Capture the cell that displays the provided text and extract its (x, y) central coordinate. 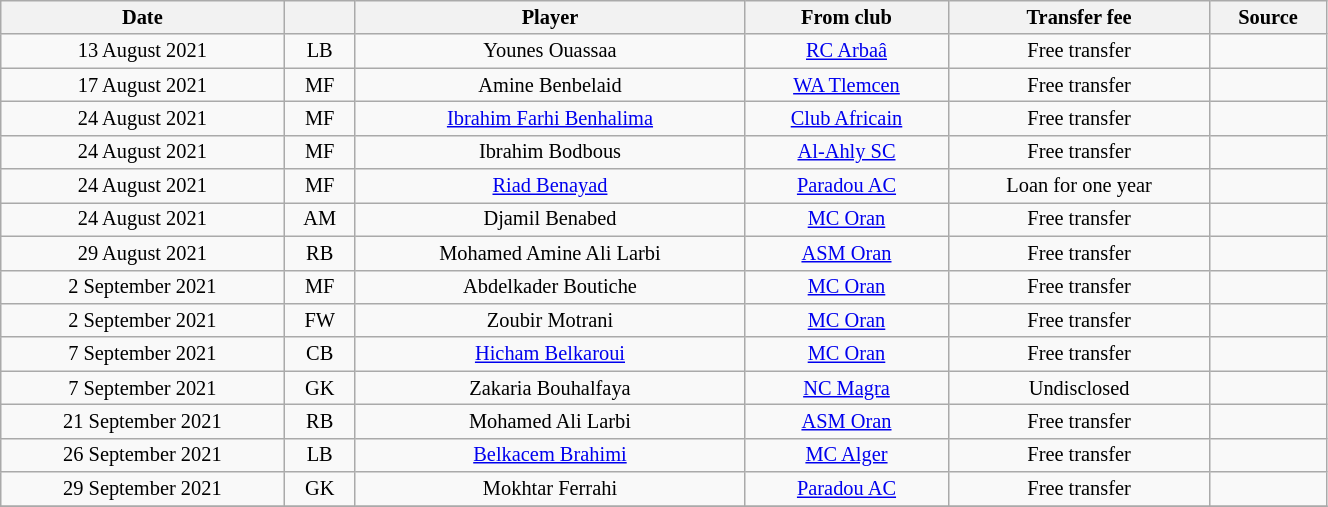
29 August 2021 (142, 253)
29 September 2021 (142, 489)
Loan for one year (1080, 186)
Date (142, 17)
From club (846, 17)
Ibrahim Farhi Benhalima (550, 118)
Abdelkader Boutiche (550, 287)
Younes Ouassaa (550, 51)
Transfer fee (1080, 17)
AM (320, 219)
21 September 2021 (142, 421)
RC Arbaâ (846, 51)
Mokhtar Ferrahi (550, 489)
NC Magra (846, 388)
MC Alger (846, 455)
Zoubir Motrani (550, 320)
Source (1268, 17)
WA Tlemcen (846, 85)
Mohamed Ali Larbi (550, 421)
Undisclosed (1080, 388)
Club Africain (846, 118)
Mohamed Amine Ali Larbi (550, 253)
26 September 2021 (142, 455)
Hicham Belkaroui (550, 354)
FW (320, 320)
Belkacem Brahimi (550, 455)
Riad Benayad (550, 186)
Djamil Benabed (550, 219)
Amine Benbelaid (550, 85)
Al-Ahly SC (846, 152)
Ibrahim Bodbous (550, 152)
17 August 2021 (142, 85)
Player (550, 17)
Zakaria Bouhalfaya (550, 388)
13 August 2021 (142, 51)
CB (320, 354)
